Return [x, y] of the center of cell containing provided text 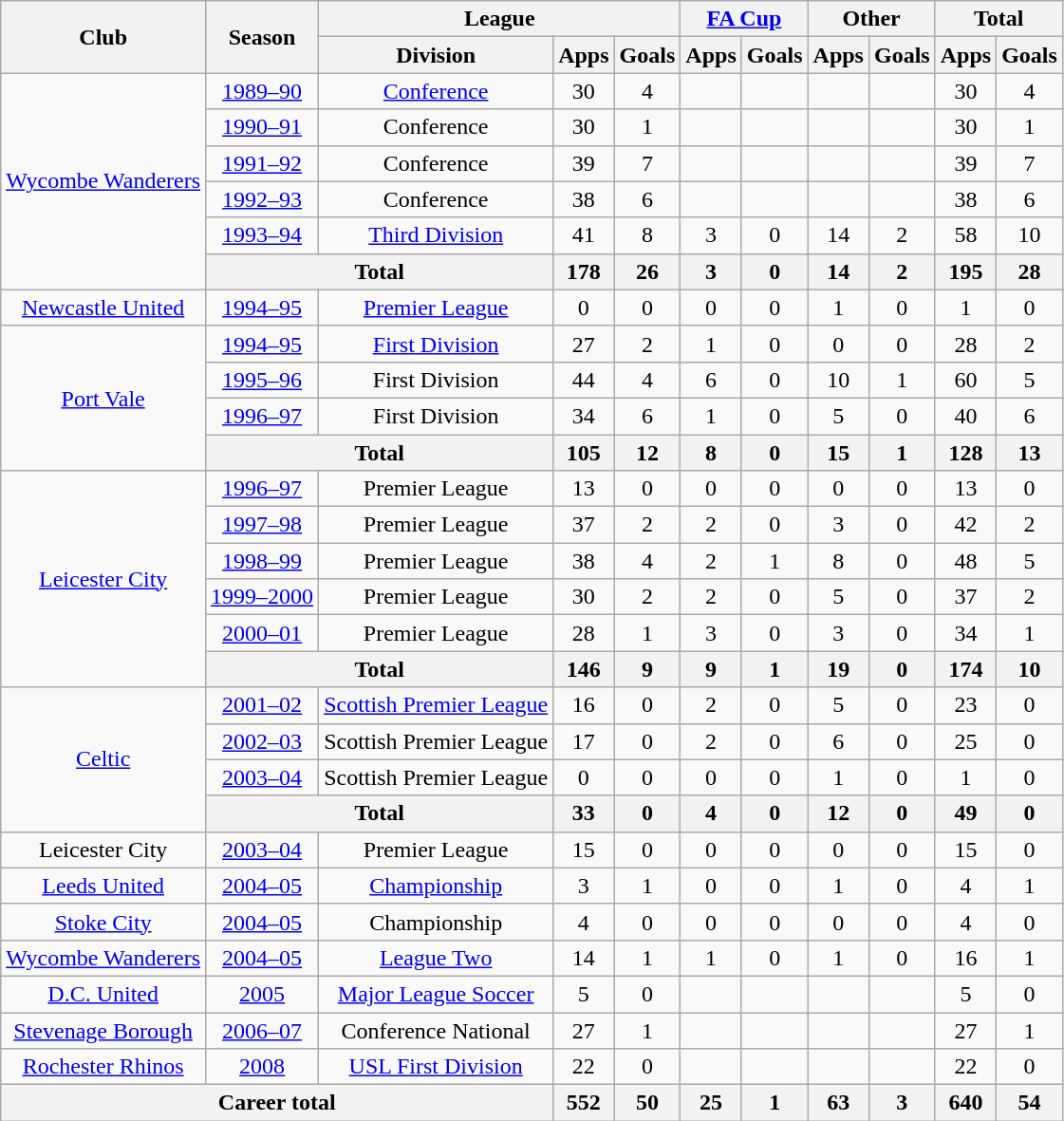
174 [965, 669]
2005 [262, 994]
54 [1030, 1103]
58 [965, 235]
Port Vale [103, 398]
195 [965, 271]
1998–99 [262, 561]
44 [584, 380]
League [499, 19]
17 [584, 741]
146 [584, 669]
USL First Division [437, 1067]
1991–92 [262, 163]
1990–91 [262, 127]
Career total [277, 1103]
Conference National [437, 1030]
23 [965, 705]
Leeds United [103, 886]
552 [584, 1103]
2008 [262, 1067]
105 [584, 453]
Third Division [437, 235]
26 [647, 271]
2002–03 [262, 741]
63 [838, 1103]
1997–98 [262, 525]
Rochester Rhinos [103, 1067]
1993–94 [262, 235]
33 [584, 813]
FA Cup [744, 19]
Newcastle United [103, 308]
48 [965, 561]
1995–96 [262, 380]
19 [838, 669]
40 [965, 416]
178 [584, 271]
2006–07 [262, 1030]
Other [871, 19]
1999–2000 [262, 597]
60 [965, 380]
50 [647, 1103]
D.C. United [103, 994]
640 [965, 1103]
Division [437, 55]
42 [965, 525]
Major League Soccer [437, 994]
Season [262, 37]
1989–90 [262, 91]
League Two [437, 958]
128 [965, 453]
2000–01 [262, 633]
Club [103, 37]
41 [584, 235]
Stevenage Borough [103, 1030]
49 [965, 813]
1992–93 [262, 199]
Celtic [103, 759]
2001–02 [262, 705]
Stoke City [103, 922]
